Return (X, Y) of the center of cell containing provided text 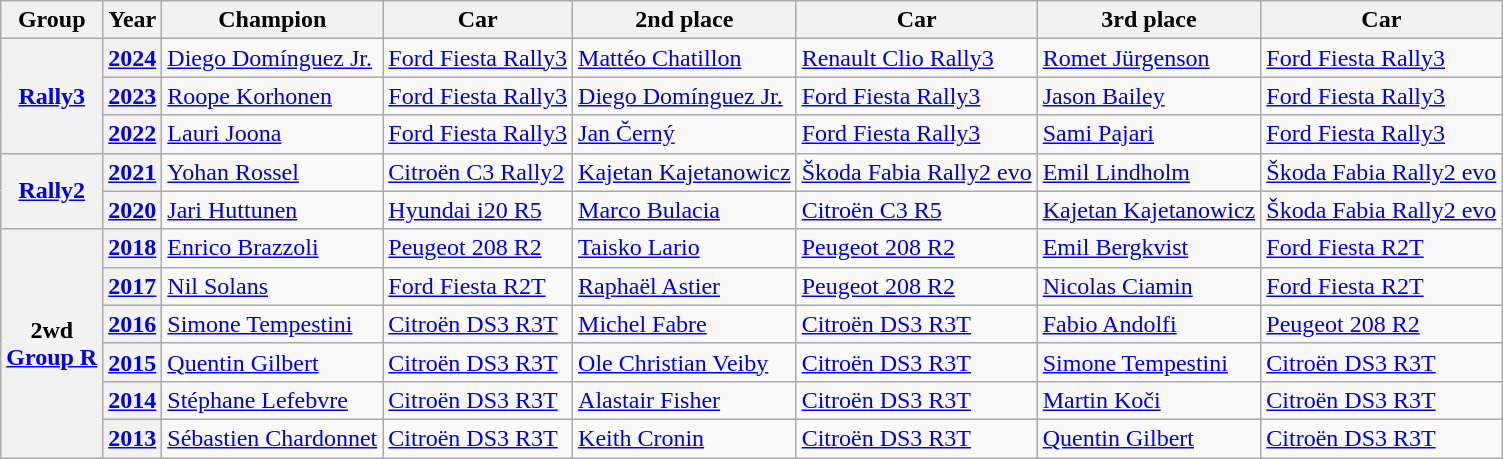
Ole Christian Veiby (685, 362)
2024 (132, 58)
2023 (132, 96)
2021 (132, 172)
2016 (132, 324)
Mattéo Chatillon (685, 58)
Citroën C3 R5 (916, 210)
2018 (132, 248)
3rd place (1149, 20)
Nicolas Ciamin (1149, 286)
Romet Jürgenson (1149, 58)
Jari Huttunen (272, 210)
2015 (132, 362)
Renault Clio Rally3 (916, 58)
Year (132, 20)
Sébastien Chardonnet (272, 438)
Nil Solans (272, 286)
Rally2 (52, 191)
Sami Pajari (1149, 134)
Yohan Rossel (272, 172)
Keith Cronin (685, 438)
Raphaël Astier (685, 286)
Marco Bulacia (685, 210)
2017 (132, 286)
2wdGroup R (52, 343)
2020 (132, 210)
Jan Černý (685, 134)
Emil Lindholm (1149, 172)
2nd place (685, 20)
Enrico Brazzoli (272, 248)
Taisko Lario (685, 248)
Emil Bergkvist (1149, 248)
Rally3 (52, 96)
Stéphane Lefebvre (272, 400)
Alastair Fisher (685, 400)
Citroën C3 Rally2 (478, 172)
Fabio Andolfi (1149, 324)
Lauri Joona (272, 134)
Champion (272, 20)
Martin Koči (1149, 400)
2014 (132, 400)
Hyundai i20 R5 (478, 210)
Roope Korhonen (272, 96)
Jason Bailey (1149, 96)
Michel Fabre (685, 324)
2022 (132, 134)
2013 (132, 438)
Group (52, 20)
